Scan for the cell matching the given text and deliver its [X, Y] coordinate at center. 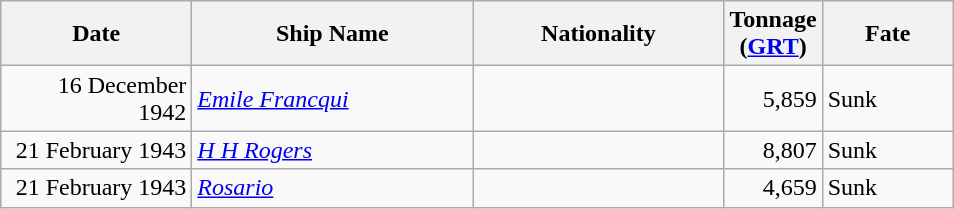
Nationality [598, 34]
8,807 [773, 150]
Rosario [332, 188]
16 December 1942 [96, 98]
H H Rogers [332, 150]
Date [96, 34]
5,859 [773, 98]
Ship Name [332, 34]
Emile Francqui [332, 98]
Fate [888, 34]
Tonnage(GRT) [773, 34]
4,659 [773, 188]
